From the cell containing the given text, extract its center point as [x, y] coordinate. 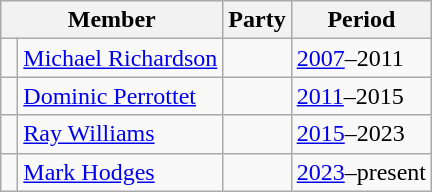
Period [361, 20]
Member [112, 20]
2015–2023 [361, 134]
Michael Richardson [120, 58]
Dominic Perrottet [120, 96]
Party [257, 20]
2023–present [361, 172]
2007–2011 [361, 58]
Ray Williams [120, 134]
2011–2015 [361, 96]
Mark Hodges [120, 172]
